Determine the [X, Y] coordinate at the center of the cell enclosing the given text.  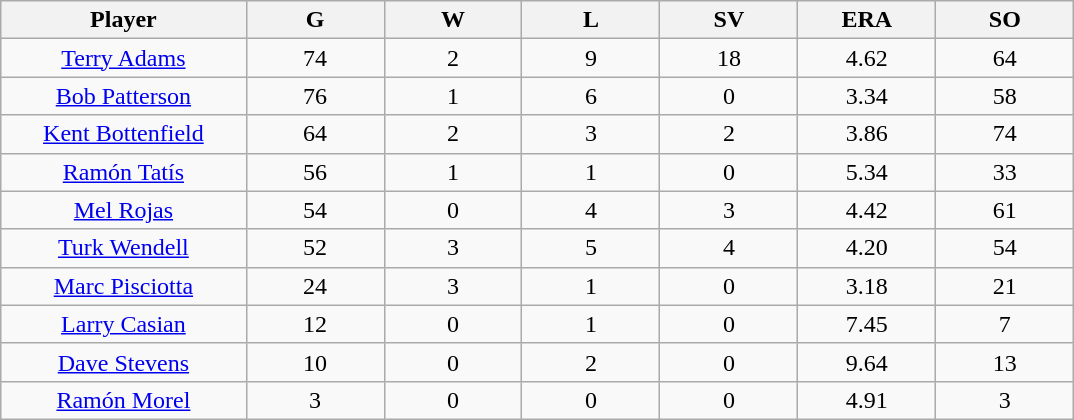
12 [315, 324]
Bob Patterson [124, 96]
Terry Adams [124, 58]
4.91 [867, 400]
Dave Stevens [124, 362]
Ramón Tatís [124, 172]
5 [591, 248]
G [315, 20]
5.34 [867, 172]
52 [315, 248]
24 [315, 286]
W [453, 20]
Ramón Morel [124, 400]
4.20 [867, 248]
6 [591, 96]
76 [315, 96]
Mel Rojas [124, 210]
L [591, 20]
Marc Pisciotta [124, 286]
33 [1005, 172]
9 [591, 58]
7.45 [867, 324]
3.86 [867, 134]
21 [1005, 286]
SO [1005, 20]
18 [729, 58]
10 [315, 362]
3.18 [867, 286]
Kent Bottenfield [124, 134]
9.64 [867, 362]
Player [124, 20]
3.34 [867, 96]
4.62 [867, 58]
58 [1005, 96]
Turk Wendell [124, 248]
Larry Casian [124, 324]
ERA [867, 20]
7 [1005, 324]
56 [315, 172]
4.42 [867, 210]
13 [1005, 362]
SV [729, 20]
61 [1005, 210]
